Locate the cell with the specified text and output its (x, y) center coordinate. 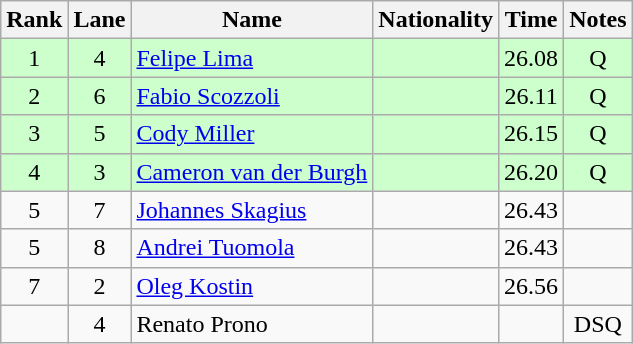
Johannes Skagius (252, 210)
DSQ (598, 324)
Nationality (436, 20)
26.20 (532, 172)
26.11 (532, 96)
1 (34, 58)
26.08 (532, 58)
6 (100, 96)
26.15 (532, 134)
Cameron van der Burgh (252, 172)
Renato Prono (252, 324)
8 (100, 248)
Name (252, 20)
Cody Miller (252, 134)
Time (532, 20)
Lane (100, 20)
Oleg Kostin (252, 286)
Felipe Lima (252, 58)
Fabio Scozzoli (252, 96)
Notes (598, 20)
Rank (34, 20)
26.56 (532, 286)
Andrei Tuomola (252, 248)
